Return the [x, y] coordinate for the center point of the cell that contains the specified text.  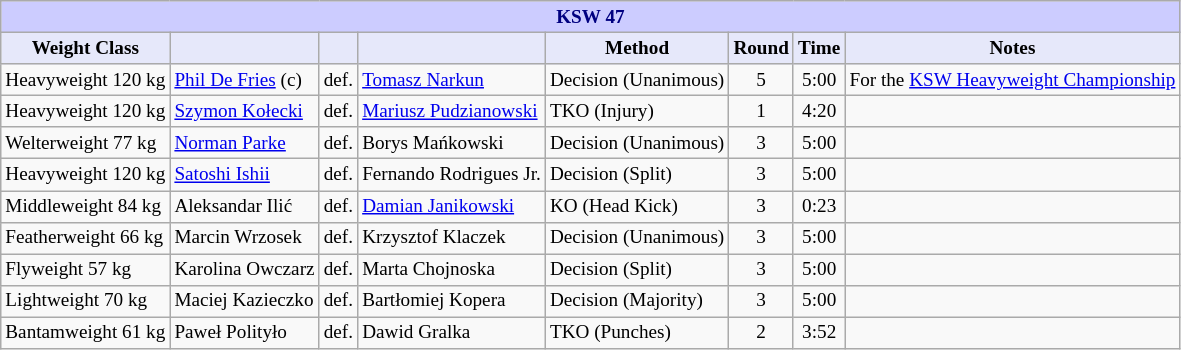
Dawid Gralka [452, 333]
Szymon Kołecki [244, 111]
Flyweight 57 kg [86, 270]
KO (Head Kick) [636, 206]
0:23 [818, 206]
Satoshi Ishii [244, 175]
Krzysztof Klaczek [452, 238]
Weight Class [86, 48]
Middleweight 84 kg [86, 206]
KSW 47 [590, 17]
5 [762, 80]
Notes [1012, 48]
Aleksandar Ilić [244, 206]
Decision (Majority) [636, 301]
TKO (Punches) [636, 333]
Bartłomiej Kopera [452, 301]
Norman Parke [244, 143]
Method [636, 48]
TKO (Injury) [636, 111]
Bantamweight 61 kg [86, 333]
2 [762, 333]
Paweł Polityło [244, 333]
3:52 [818, 333]
Round [762, 48]
Marcin Wrzosek [244, 238]
Damian Janikowski [452, 206]
Mariusz Pudzianowski [452, 111]
Tomasz Narkun [452, 80]
Marta Chojnoska [452, 270]
Time [818, 48]
For the KSW Heavyweight Championship [1012, 80]
Featherweight 66 kg [86, 238]
Karolina Owczarz [244, 270]
1 [762, 111]
Lightweight 70 kg [86, 301]
Phil De Fries (c) [244, 80]
4:20 [818, 111]
Welterweight 77 kg [86, 143]
Maciej Kazieczko [244, 301]
Fernando Rodrigues Jr. [452, 175]
Borys Mańkowski [452, 143]
